For the text-containing cell, return its midpoint in [X, Y] coordinate format. 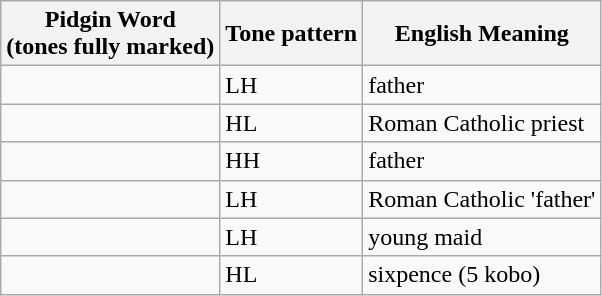
Roman Catholic 'father' [482, 199]
sixpence (5 kobo) [482, 275]
HH [292, 161]
Pidgin Word (tones fully marked) [110, 34]
young maid [482, 237]
Roman Catholic priest [482, 123]
Tone pattern [292, 34]
English Meaning [482, 34]
